For the text-containing cell, return its midpoint in (x, y) coordinate format. 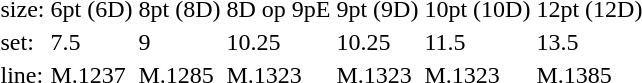
7.5 (92, 42)
11.5 (478, 42)
9 (180, 42)
